Return (x, y) of the center of cell containing provided text 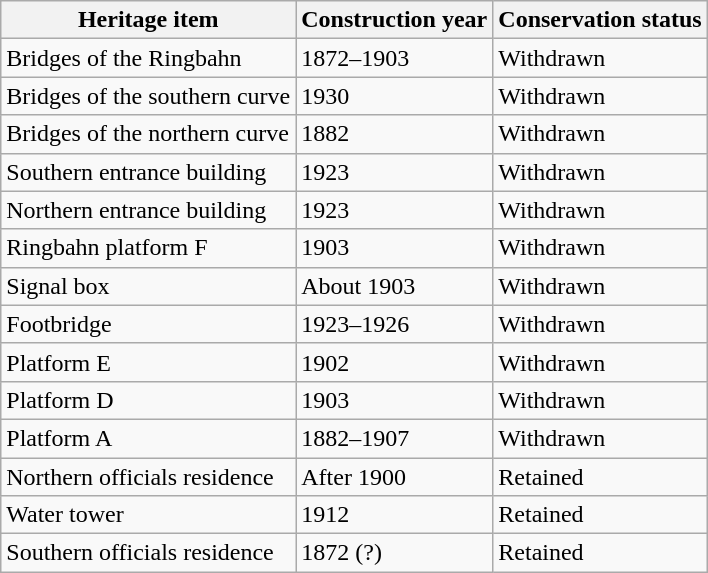
Heritage item (148, 20)
Ringbahn platform F (148, 248)
1882 (394, 134)
Signal box (148, 286)
Bridges of the northern curve (148, 134)
Northern officials residence (148, 477)
Bridges of the Ringbahn (148, 58)
Platform E (148, 362)
Construction year (394, 20)
Bridges of the southern curve (148, 96)
Footbridge (148, 324)
1872–1903 (394, 58)
1923–1926 (394, 324)
1930 (394, 96)
Southern entrance building (148, 172)
After 1900 (394, 477)
Conservation status (600, 20)
Platform D (148, 400)
1902 (394, 362)
About 1903 (394, 286)
1912 (394, 515)
1882–1907 (394, 438)
Water tower (148, 515)
1872 (?) (394, 553)
Northern entrance building (148, 210)
Platform A (148, 438)
Southern officials residence (148, 553)
